Determine the [X, Y] coordinate at the center of the cell enclosing the given text.  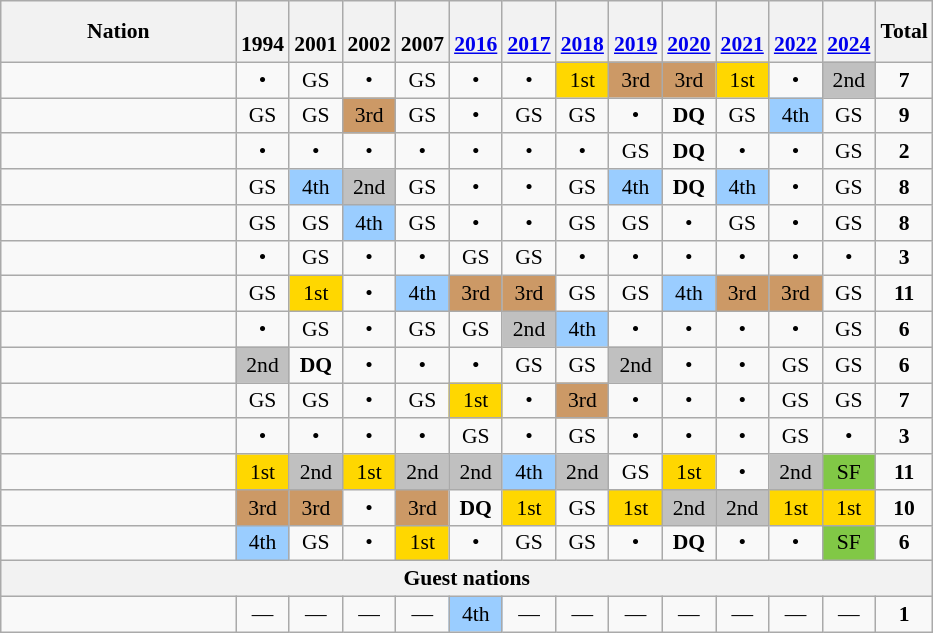
2024 [848, 32]
Guest nations [467, 579]
2 [904, 152]
Total [904, 32]
2007 [422, 32]
1994 [262, 32]
2017 [528, 32]
2021 [742, 32]
2022 [796, 32]
9 [904, 116]
10 [904, 508]
Nation [118, 32]
1 [904, 615]
2018 [582, 32]
2002 [368, 32]
2020 [688, 32]
2001 [316, 32]
2016 [476, 32]
2019 [636, 32]
